Identify which cell holds the provided text, then report its (X, Y) central coordinate. 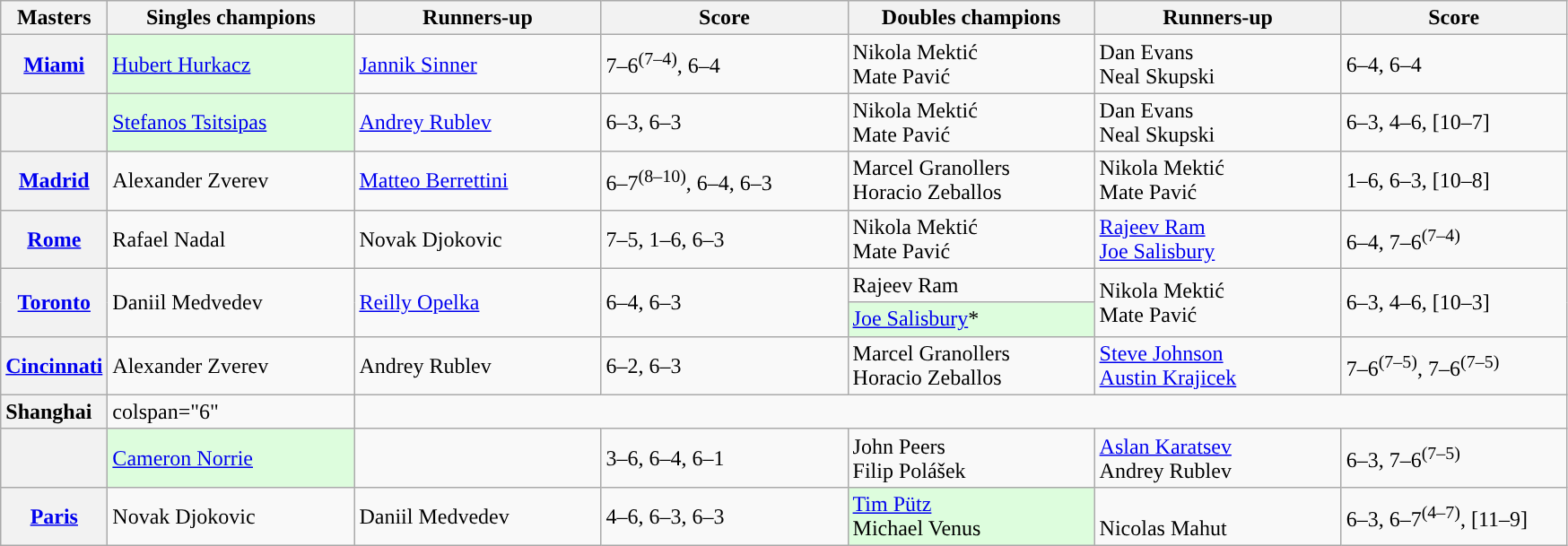
6–3, 4–6, [10–3] (1453, 302)
6–3, 4–6, [10–7] (1453, 122)
6–3, 6–7(4–7), [11–9] (1453, 516)
Singles champions (231, 18)
Joe Salisbury* (971, 319)
6–3, 7–6(7–5) (1453, 457)
Stefanos Tsitsipas (231, 122)
Doubles champions (971, 18)
Shanghai (54, 412)
4–6, 6–3, 6–3 (725, 516)
colspan="6" (231, 412)
Jannik Sinner (477, 65)
Nicolas Mahut (1218, 516)
Reilly Opelka (477, 302)
Rajeev Ram Joe Salisbury (1218, 238)
Steve Johnson Austin Krajicek (1218, 366)
Cameron Norrie (231, 457)
1–6, 6–3, [10–8] (1453, 181)
Rafael Nadal (231, 238)
John Peers Filip Polášek (971, 457)
Toronto (54, 302)
6–3, 6–3 (725, 122)
7–6(7–5), 7–6(7–5) (1453, 366)
Cincinnati (54, 366)
3–6, 6–4, 6–1 (725, 457)
Matteo Berrettini (477, 181)
Miami (54, 65)
Tim Pütz Michael Venus (971, 516)
Aslan Karatsev Andrey Rublev (1218, 457)
Masters (54, 18)
Rajeev Ram (971, 285)
Paris (54, 516)
Rome (54, 238)
6–2, 6–3 (725, 366)
6–4, 6–3 (725, 302)
6–7(8–10), 6–4, 6–3 (725, 181)
7–6(7–4), 6–4 (725, 65)
Hubert Hurkacz (231, 65)
7–5, 1–6, 6–3 (725, 238)
6–4, 6–4 (1453, 65)
6–4, 7–6(7–4) (1453, 238)
Madrid (54, 181)
